Provide the [X, Y] coordinate of the cell's center where the given text is located.  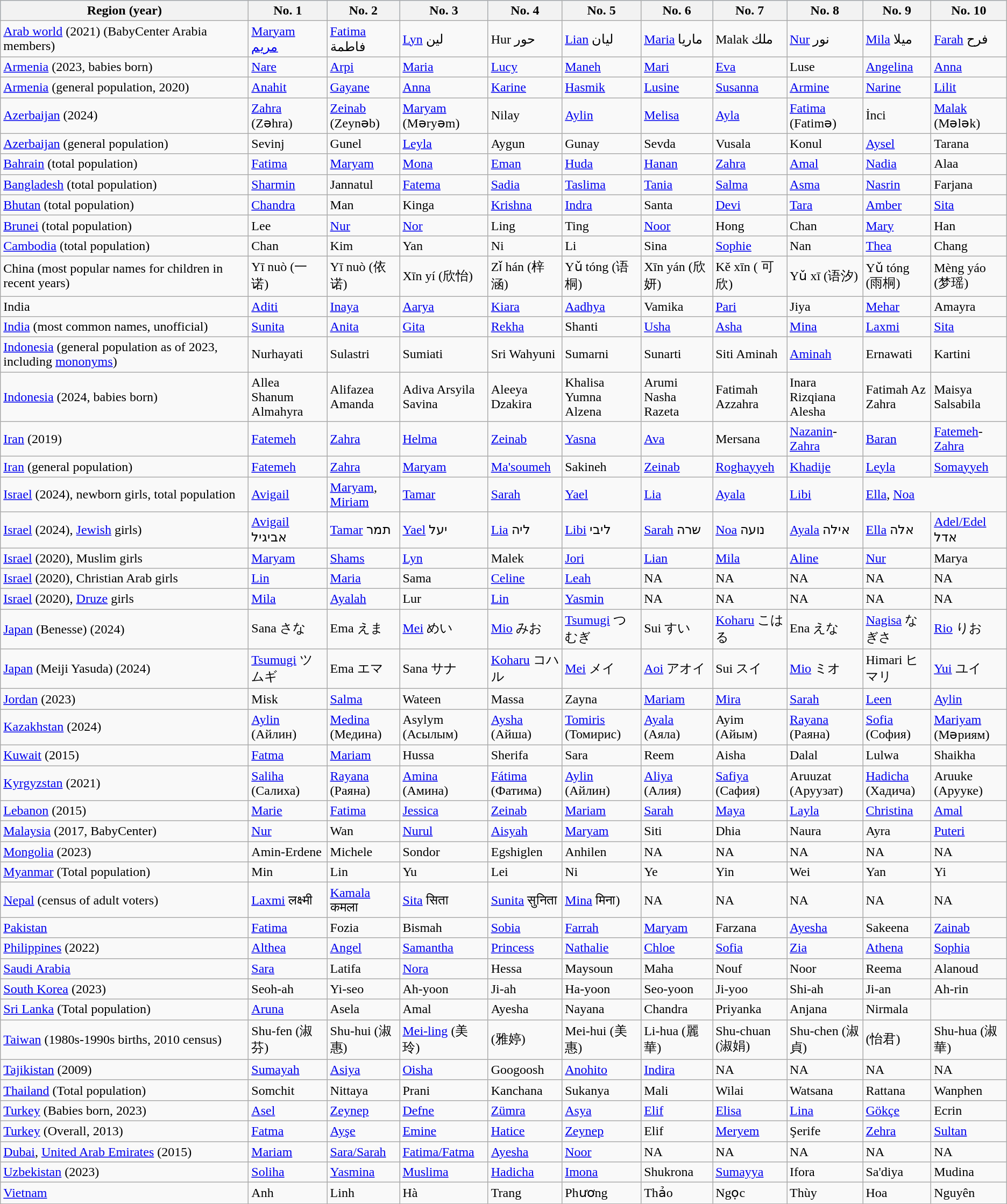
İnci [897, 116]
Aisha [750, 755]
Samantha [444, 948]
Amin-Erdene [288, 852]
Bhutan (total population) [125, 205]
Adel/Edel אדל [969, 530]
Libi [825, 495]
Maria ماريا [677, 39]
Kim [364, 246]
Hasmik [601, 87]
Aoi アオイ [677, 669]
Aminah [825, 355]
Kamala कमला [364, 900]
Aline [825, 558]
Fatemeh-Zahra [969, 439]
Usha [677, 327]
Tsumugi ツムギ [288, 669]
Vamika [677, 306]
Nasrin [897, 184]
Mira [750, 699]
Kiara [525, 306]
Yǔ xī (语汐) [825, 276]
Gunel [364, 144]
Khalisa Yumna Alzena [601, 397]
Dalal [825, 755]
Yi-seo [364, 989]
Narine [897, 87]
Bismah [444, 928]
Shukrona [677, 1172]
Nagisa なぎさ [897, 629]
Helma [444, 439]
Asha [750, 327]
Yasna [601, 439]
Ella, Noa [935, 495]
Mali [677, 1090]
Mudina [969, 1172]
Region (year) [125, 11]
Lusine [677, 87]
Indira [677, 1070]
Pakistan [125, 928]
Hussa [444, 755]
Yǔ tóng (雨桐) [897, 276]
Nirmala [897, 1009]
Zǐ hán (梓涵) [525, 276]
Ayala (Аяла) [677, 727]
Farah فرح [969, 39]
Alifazea Amanda [364, 397]
Fatema [444, 184]
Japan (Meiji Yasuda) (2024) [125, 669]
Aisyah [525, 831]
Sevda [677, 144]
No. 10 [969, 11]
Elisa [750, 1110]
Anh [288, 1193]
Kyrgyzstan (2021) [125, 783]
Fatimah Az Zahra [897, 397]
Sulastri [364, 355]
Tsumugi つむぎ [601, 629]
Arpi [364, 67]
Mio ミオ [825, 669]
Lebanon (2015) [125, 811]
Emine [444, 1131]
Ifora [825, 1172]
Laxmi लक्ष्मी [288, 900]
No. 8 [825, 11]
Koharu こはる [750, 629]
Yu [444, 872]
Mei メイ [601, 669]
Malak (Mələk) [969, 116]
Aadhya [601, 306]
Aditi [288, 306]
Linh [364, 1193]
Xīn yí (欣怡) [444, 276]
India [125, 306]
Asel [288, 1110]
Amber [897, 205]
Melisa [677, 116]
Sevinj [288, 144]
Reema [897, 968]
Sakineh [601, 467]
Asiya [364, 1070]
Ji-an [897, 989]
Mèng yáo (梦瑶) [969, 276]
Li-hua (麗華) [677, 1039]
Devi [750, 205]
Zia [825, 948]
Ayala אילה [825, 530]
Sobia [525, 928]
Eva [750, 67]
Ayalah [364, 599]
Anjana [825, 1009]
Egshiglen [525, 852]
Farjana [969, 184]
Nittaya [364, 1090]
Sa'diya [897, 1172]
Gökçe [897, 1110]
Shanti [601, 327]
Ling [525, 225]
Japan (Benesse) (2024) [125, 629]
Santa [677, 205]
Nilay [525, 116]
Malaysia (2017, BabyCenter) [125, 831]
Priyanka [750, 1009]
Fatima فاطمة [364, 39]
Hà [444, 1193]
Puteri [969, 831]
Jiya [825, 306]
Ji-yoo [750, 989]
Mei-ling (美玲) [444, 1039]
Anahit [288, 87]
Lyn [444, 558]
Mari [677, 67]
No. 5 [601, 11]
Yin [750, 872]
Han [969, 225]
Sarah שרה [677, 530]
Sumiati [444, 355]
Shaikha [969, 755]
Taiwan (1980s-1990s births, 2010 census) [125, 1039]
Gayane [364, 87]
Siti [677, 831]
Latifa [364, 968]
Somchit [288, 1090]
Roghayyeh [750, 467]
Yī nuò (一诺) [288, 276]
Tania [677, 184]
Reem [677, 755]
Prani [444, 1090]
Asela [364, 1009]
Iran (general population) [125, 467]
Ava [677, 439]
No. 9 [897, 11]
Zeinab (Zeynəb) [364, 116]
Marie [288, 811]
Konul [825, 144]
Lia ליה [525, 530]
Şerife [825, 1131]
Noa נועה [750, 530]
Anhilen [601, 852]
Farzana [750, 928]
Sophie [750, 246]
Mina मिना) [601, 900]
Indonesia (2024, babies born) [125, 397]
Zahra (Zəhra) [288, 116]
Phương [601, 1193]
Rattana [897, 1090]
Siti Aminah [750, 355]
Shi-ah [825, 989]
Nepal (census of adult voters) [125, 900]
Christina [897, 811]
Sara/Sarah [364, 1151]
Saudi Arabia [125, 968]
Marya [969, 558]
Alanoud [969, 968]
Israel (2024), newborn girls, total population [125, 495]
Hessa [525, 968]
Amina (Амина) [444, 783]
Lia [677, 495]
Ma'soumeh [525, 467]
No. 3 [444, 11]
Hong [750, 225]
Indonesia (general population as of 2023, including mononyms) [125, 355]
Ema えま [364, 629]
Sofia [750, 948]
Inaya [364, 306]
Hur حور [525, 39]
Rekha [525, 327]
Dubai, United Arab Emirates (2015) [125, 1151]
Thùy [825, 1193]
Saliha (Салиха) [288, 783]
Naura [825, 831]
Mehar [897, 306]
Lian [677, 558]
Li [601, 246]
Bangladesh (total population) [125, 184]
Zümra [525, 1110]
Ernawati [897, 355]
China (most popular names for children in recent years) [125, 276]
Karine [525, 87]
Sita सिता [444, 900]
Cambodia (total population) [125, 246]
Aygun [525, 144]
Mongolia (2023) [125, 852]
Sumayya [750, 1172]
Malek [525, 558]
Seoh-ah [288, 989]
Thailand (Total population) [125, 1090]
Nare [288, 67]
Googoosh [525, 1070]
Ayim (Айым) [750, 727]
Hanan [677, 164]
Lina [825, 1110]
Thảo [677, 1193]
Yael [601, 495]
Vietnam [125, 1193]
Michele [364, 852]
Shams [364, 558]
Koharu コハル [525, 669]
Armine [825, 87]
Massa [525, 699]
Lyn لين [444, 39]
Hatice [525, 1131]
Dhia [750, 831]
Philippines (2022) [125, 948]
Turkey (Overall, 2013) [125, 1131]
Leen [897, 699]
Misk [288, 699]
Princess [525, 948]
Jessica [444, 811]
Sunarti [677, 355]
India (most common names, unofficial) [125, 327]
Tarana [969, 144]
Althea [288, 948]
Gunay [601, 144]
Chloe [677, 948]
Hoa [897, 1193]
Ah-rin [969, 989]
No. 1 [288, 11]
Mary [897, 225]
Nouf [750, 968]
Ayla [750, 116]
Armenia (general population, 2020) [125, 87]
Wan [364, 831]
Nayana [601, 1009]
Angelina [897, 67]
Mariyam (Мәриям) [969, 727]
Israel (2024), Jewish girls) [125, 530]
Aysha (Айша) [525, 727]
Jannatul [364, 184]
Luse [825, 67]
Man [364, 205]
Brunei (total population) [125, 225]
Sri Wahyuni [525, 355]
Kuwait (2015) [125, 755]
Sumayah [288, 1070]
Maneh [601, 67]
Defne [444, 1110]
Gita [444, 327]
Sunita सुनिता [525, 900]
Watsana [825, 1090]
Kartini [969, 355]
Fatima (Fatimə) [825, 116]
Maysoun [601, 968]
Aarya [444, 306]
Ayala [750, 495]
Kinga [444, 205]
Inara Rizqiana Alesha [825, 397]
Adiva Arsyila Savina [444, 397]
Israel (2020), Christian Arab girls [125, 579]
Yǔ tóng (语桐) [601, 276]
Shu-hua (淑華) [969, 1039]
(雅婷) [525, 1039]
Anita [364, 327]
Rio りお [969, 629]
Kě xīn ( 可欣) [750, 276]
Muslima [444, 1172]
Sunita [288, 327]
Maya [750, 811]
Ecrin [969, 1110]
Soliha [288, 1172]
Ji-ah [525, 989]
Zayna [601, 699]
Sherifa [525, 755]
Ngọc [750, 1193]
Sharmin [288, 184]
Yi [969, 872]
Allea Shanum Almahyra [288, 397]
Sumarni [601, 355]
Krishna [525, 205]
Wei [825, 872]
Aruna [288, 1009]
Mila ميلا [897, 39]
Aysel [897, 144]
Wateen [444, 699]
Lur [444, 599]
Fátima (Фатима) [525, 783]
Sukanya [601, 1090]
Aliya (Алия) [677, 783]
Kazakhstan (2024) [125, 727]
Myanmar (Total population) [125, 872]
Nurul [444, 831]
Lei [525, 872]
Sui スイ [750, 669]
Ella אלה [897, 530]
Arumi Nasha Razeta [677, 397]
(怡君) [897, 1039]
Chang [969, 246]
Kanchana [525, 1090]
Avigail [288, 495]
Baran [897, 439]
No. 4 [525, 11]
Min [288, 872]
Thea [897, 246]
Ayra [897, 831]
Lilit [969, 87]
Asya [601, 1110]
Bahrain (total population) [125, 164]
Sama [444, 579]
Amayra [969, 306]
Aruuzat (Аруузат) [825, 783]
Sakeena [897, 928]
Tomiris (Томирис) [601, 727]
Fatimah Azzahra [750, 397]
Mei-hui (美惠) [601, 1039]
Lian ليان [601, 39]
Nan [825, 246]
Maisya Salsabila [969, 397]
Yasmina [364, 1172]
Jordan (2023) [125, 699]
Layla [825, 811]
Oisha [444, 1070]
Sri Lanka (Total population) [125, 1009]
Fozia [364, 928]
Sadia [525, 184]
Nguyên [969, 1193]
Israel (2020), Druze girls [125, 599]
Nora [444, 968]
Sondor [444, 852]
No. 7 [750, 11]
Arab world (2021) (BabyCenter Arabia members) [125, 39]
Tamar [444, 495]
Huda [601, 164]
Azerbaijan (general population) [125, 144]
Asylym (Асылым) [444, 727]
Tajikistan (2009) [125, 1070]
Pari [750, 306]
Taslima [601, 184]
Sophia [969, 948]
Sui すい [677, 629]
Nurhayati [288, 355]
Imona [601, 1172]
Mina [825, 327]
Khadije [825, 467]
Aleeya Dzakira [525, 397]
Sofia (София) [897, 727]
Ah-yoon [444, 989]
Ayşe [364, 1131]
Maryam (Məryəm) [444, 116]
Hadicha (Хадича) [897, 783]
Nadia [897, 164]
Tara [825, 205]
Mei めい [444, 629]
Mona [444, 164]
Xīn yán (欣妍) [677, 276]
Ye [677, 872]
Lucy [525, 67]
Yael יעל [444, 530]
Iran (2019) [125, 439]
No. 2 [364, 11]
Yui ユイ [969, 669]
Farrah [601, 928]
Maryam مريم [288, 39]
Ema エマ [364, 669]
Aruuke (Арууке) [969, 783]
Safiya (Сафия) [750, 783]
Susanna [750, 87]
Indra [601, 205]
Nathalie [601, 948]
Himari ヒマリ [897, 669]
Ha-yoon [601, 989]
Vusala [750, 144]
Leah [601, 579]
Celine [525, 579]
Hadicha [525, 1172]
Libi ליבי [601, 530]
Angel [364, 948]
Wilai [750, 1090]
Maryam, Miriam [364, 495]
Shu-chuan (淑娟) [750, 1039]
Mio みお [525, 629]
Zehra [897, 1131]
Avigail אביגיל [288, 530]
Armenia (2023, babies born) [125, 67]
Azerbaijan (2024) [125, 116]
Nur نور [825, 39]
Lee [288, 225]
Mersana [750, 439]
Alaa [969, 164]
Anohito [601, 1070]
Somayyeh [969, 467]
Yasmin [601, 599]
Jori [601, 558]
Medina (Медина) [364, 727]
Zainab [969, 928]
Seo-yoon [677, 989]
Nazanin-Zahra [825, 439]
Trang [525, 1193]
Athena [897, 948]
Shu-chen (淑貞) [825, 1039]
Uzbekistan (2023) [125, 1172]
Eman [525, 164]
Sultan [969, 1131]
Maha [677, 968]
South Korea (2023) [125, 989]
Shu-fen (淑芬) [288, 1039]
Lulwa [897, 755]
Tamar תמר [364, 530]
Turkey (Babies born, 2023) [125, 1110]
Laxmi [897, 327]
Sana サナ [444, 669]
Ting [601, 225]
Ena えな [825, 629]
Shu-hui (淑惠) [364, 1039]
Yī nuò (依诺) [364, 276]
Meryem [750, 1131]
Asma [825, 184]
Israel (2020), Muslim girls [125, 558]
Fatima/Fatma [444, 1151]
Malak ملك [750, 39]
Wanphen [969, 1090]
Sana さな [288, 629]
Nor [444, 225]
Sina [677, 246]
No. 6 [677, 11]
